Find where the given text appears and provide that cell's center as [x, y] coordinate. 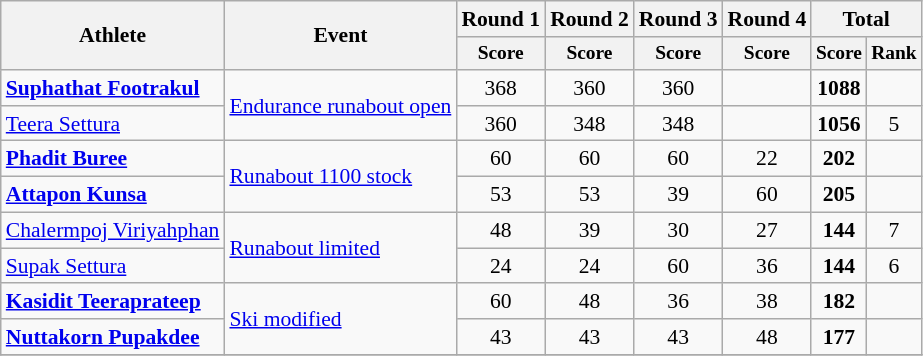
7 [894, 230]
Event [340, 36]
Runabout 1100 stock [340, 176]
27 [768, 230]
6 [894, 266]
182 [838, 302]
Suphathat Footrakul [113, 88]
Runabout limited [340, 248]
Rank [894, 54]
1056 [838, 124]
Phadit Buree [113, 159]
Supak Settura [113, 266]
Round 2 [590, 19]
Nuttakorn Pupakdee [113, 337]
Kasidit Teeraprateep [113, 302]
Ski modified [340, 320]
368 [500, 88]
30 [678, 230]
202 [838, 159]
177 [838, 337]
Chalermpoj Viriyahphan [113, 230]
Endurance runabout open [340, 106]
22 [768, 159]
Athlete [113, 36]
205 [838, 195]
5 [894, 124]
Round 3 [678, 19]
1088 [838, 88]
38 [768, 302]
Teera Settura [113, 124]
Round 4 [768, 19]
Round 1 [500, 19]
Attapon Kunsa [113, 195]
Total [866, 19]
